Pinpoint the cell where the given text exists, returning its (X, Y) midpoint coordinate. 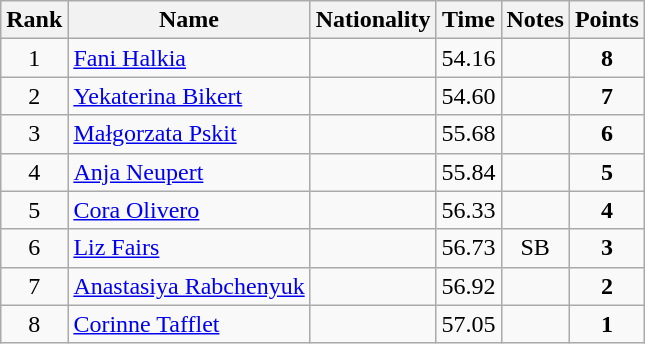
54.16 (468, 58)
Rank (34, 20)
Name (189, 20)
Yekaterina Bikert (189, 96)
55.84 (468, 172)
Nationality (373, 20)
57.05 (468, 324)
SB (535, 248)
Corinne Tafflet (189, 324)
Cora Olivero (189, 210)
56.33 (468, 210)
Fani Halkia (189, 58)
Anastasiya Rabchenyuk (189, 286)
Time (468, 20)
Notes (535, 20)
56.73 (468, 248)
54.60 (468, 96)
Małgorzata Pskit (189, 134)
Anja Neupert (189, 172)
55.68 (468, 134)
56.92 (468, 286)
Liz Fairs (189, 248)
Points (606, 20)
